Return the (x, y) coordinate for the center point of the cell that contains the specified text.  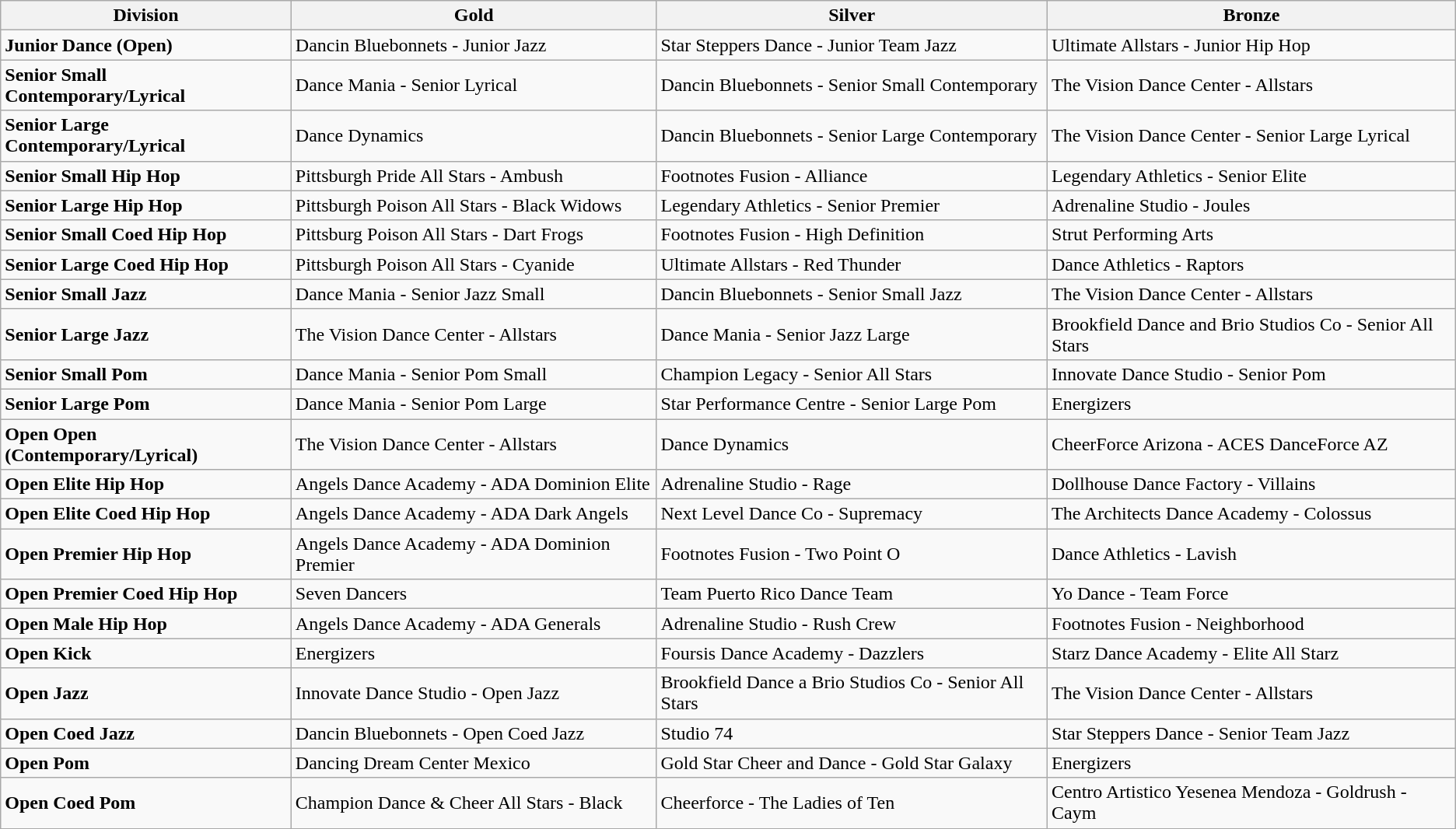
Dance Mania - Senior Lyrical (474, 86)
Open Male Hip Hop (146, 624)
Star Performance Centre - Senior Large Pom (852, 404)
Pittsburgh Pride All Stars - Ambush (474, 176)
CheerForce Arizona - ACES DanceForce AZ (1252, 443)
Adrenaline Studio - Rush Crew (852, 624)
Senior Large Hip Hop (146, 205)
Brookfield Dance and Brio Studios Co - Senior All Stars (1252, 334)
Centro Artistico Yesenea Mendoza - Goldrush - Caym (1252, 803)
Dance Mania - Senior Pom Large (474, 404)
Footnotes Fusion - Alliance (852, 176)
Dancin Bluebonnets - Junior Jazz (474, 45)
Footnotes Fusion - Neighborhood (1252, 624)
Senior Large Pom (146, 404)
Innovate Dance Studio - Open Jazz (474, 694)
Pittsburgh Poison All Stars - Black Widows (474, 205)
Senior Large Coed Hip Hop (146, 264)
Pittsburgh Poison All Stars - Cyanide (474, 264)
Junior Dance (Open) (146, 45)
Team Puerto Rico Dance Team (852, 594)
Silver (852, 16)
Senior Small Contemporary/Lyrical (146, 86)
Dancin Bluebonnets - Senior Large Contemporary (852, 135)
Champion Legacy - Senior All Stars (852, 374)
Open Kick (146, 653)
Senior Large Jazz (146, 334)
Dance Mania - Senior Jazz Small (474, 294)
Senior Small Jazz (146, 294)
Open Jazz (146, 694)
Open Premier Hip Hop (146, 554)
Open Elite Hip Hop (146, 484)
Bronze (1252, 16)
Dancin Bluebonnets - Senior Small Contemporary (852, 86)
Starz Dance Academy - Elite All Starz (1252, 653)
Senior Small Hip Hop (146, 176)
Angels Dance Academy - ADA Generals (474, 624)
Dance Athletics - Raptors (1252, 264)
Brookfield Dance a Brio Studios Co - Senior All Stars (852, 694)
The Architects Dance Academy - Colossus (1252, 514)
Star Steppers Dance - Junior Team Jazz (852, 45)
Legendary Athletics - Senior Elite (1252, 176)
Dollhouse Dance Factory - Villains (1252, 484)
Dancing Dream Center Mexico (474, 763)
Footnotes Fusion - Two Point O (852, 554)
Division (146, 16)
Senior Large Contemporary/Lyrical (146, 135)
The Vision Dance Center - Senior Large Lyrical (1252, 135)
Open Coed Pom (146, 803)
Strut Performing Arts (1252, 235)
Next Level Dance Co - Supremacy (852, 514)
Pittsburg Poison All Stars - Dart Frogs (474, 235)
Open Premier Coed Hip Hop (146, 594)
Dance Athletics - Lavish (1252, 554)
Open Pom (146, 763)
Dance Mania - Senior Jazz Large (852, 334)
Seven Dancers (474, 594)
Angels Dance Academy - ADA Dominion Elite (474, 484)
Gold Star Cheer and Dance - Gold Star Galaxy (852, 763)
Open Open (Contemporary/Lyrical) (146, 443)
Senior Small Coed Hip Hop (146, 235)
Ultimate Allstars - Junior Hip Hop (1252, 45)
Adrenaline Studio - Rage (852, 484)
Dancin Bluebonnets - Senior Small Jazz (852, 294)
Star Steppers Dance - Senior Team Jazz (1252, 733)
Open Elite Coed Hip Hop (146, 514)
Innovate Dance Studio - Senior Pom (1252, 374)
Angels Dance Academy - ADA Dominion Premier (474, 554)
Senior Small Pom (146, 374)
Legendary Athletics - Senior Premier (852, 205)
Studio 74 (852, 733)
Dance Mania - Senior Pom Small (474, 374)
Gold (474, 16)
Adrenaline Studio - Joules (1252, 205)
Open Coed Jazz (146, 733)
Footnotes Fusion - High Definition (852, 235)
Angels Dance Academy - ADA Dark Angels (474, 514)
Yo Dance - Team Force (1252, 594)
Dancin Bluebonnets - Open Coed Jazz (474, 733)
Cheerforce - The Ladies of Ten (852, 803)
Ultimate Allstars - Red Thunder (852, 264)
Foursis Dance Academy - Dazzlers (852, 653)
Champion Dance & Cheer All Stars - Black (474, 803)
